Return (x, y) of the center of cell containing provided text 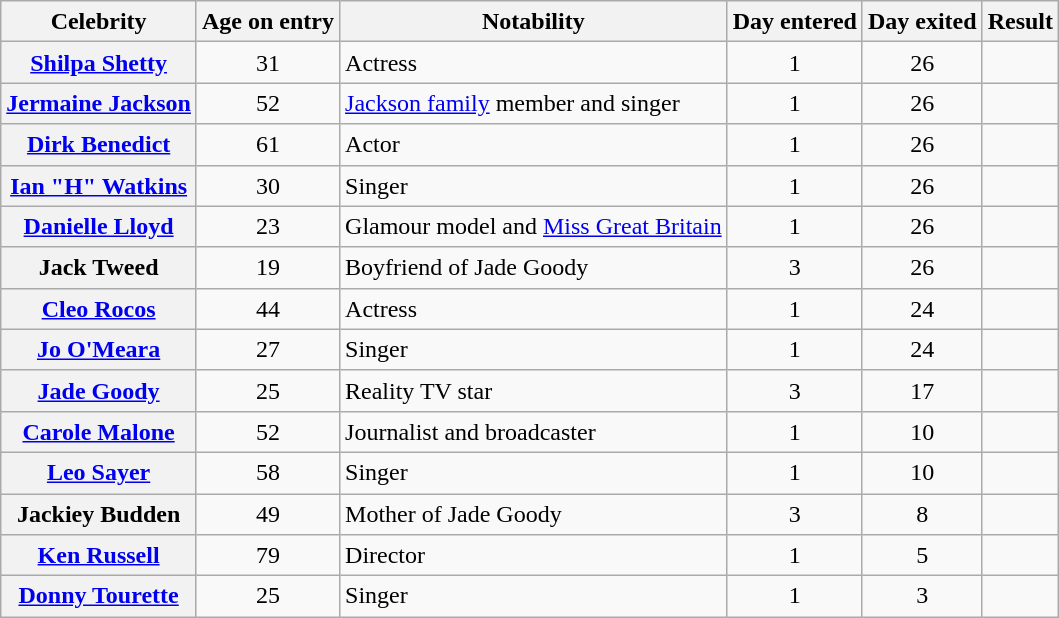
5 (922, 556)
8 (922, 514)
Mother of Jade Goody (534, 514)
17 (922, 390)
19 (268, 268)
Glamour model and Miss Great Britain (534, 226)
Jackiey Budden (99, 514)
Boyfriend of Jade Goody (534, 268)
Shilpa Shetty (99, 62)
31 (268, 62)
Result (1020, 22)
Journalist and broadcaster (534, 432)
58 (268, 472)
Ken Russell (99, 556)
Day exited (922, 22)
Jack Tweed (99, 268)
Actor (534, 144)
Celebrity (99, 22)
27 (268, 350)
79 (268, 556)
Jermaine Jackson (99, 104)
Day entered (794, 22)
Cleo Rocos (99, 308)
61 (268, 144)
Jade Goody (99, 390)
Danielle Lloyd (99, 226)
Reality TV star (534, 390)
Carole Malone (99, 432)
Dirk Benedict (99, 144)
Jo O'Meara (99, 350)
23 (268, 226)
Donny Tourette (99, 596)
Notability (534, 22)
44 (268, 308)
49 (268, 514)
Leo Sayer (99, 472)
Ian "H" Watkins (99, 186)
30 (268, 186)
Jackson family member and singer (534, 104)
Age on entry (268, 22)
Director (534, 556)
